Return the [X, Y] coordinate for the center point of the cell that contains the specified text.  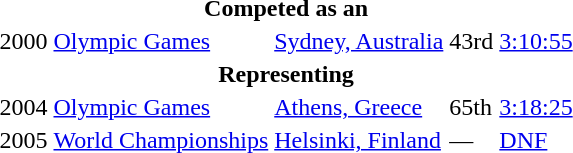
65th [472, 107]
43rd [472, 41]
Athens, Greece [359, 107]
Sydney, Australia [359, 41]
